Provide the [x, y] coordinate of the cell's center where the given text is located.  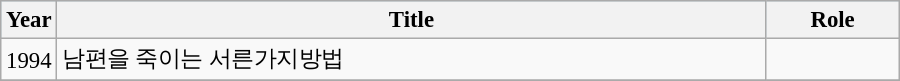
Title [412, 20]
1994 [29, 60]
Year [29, 20]
남편을 죽이는 서른가지방법 [412, 60]
Role [832, 20]
